Detect which cell encompasses the target text, then output its [X, Y] center coordinate. 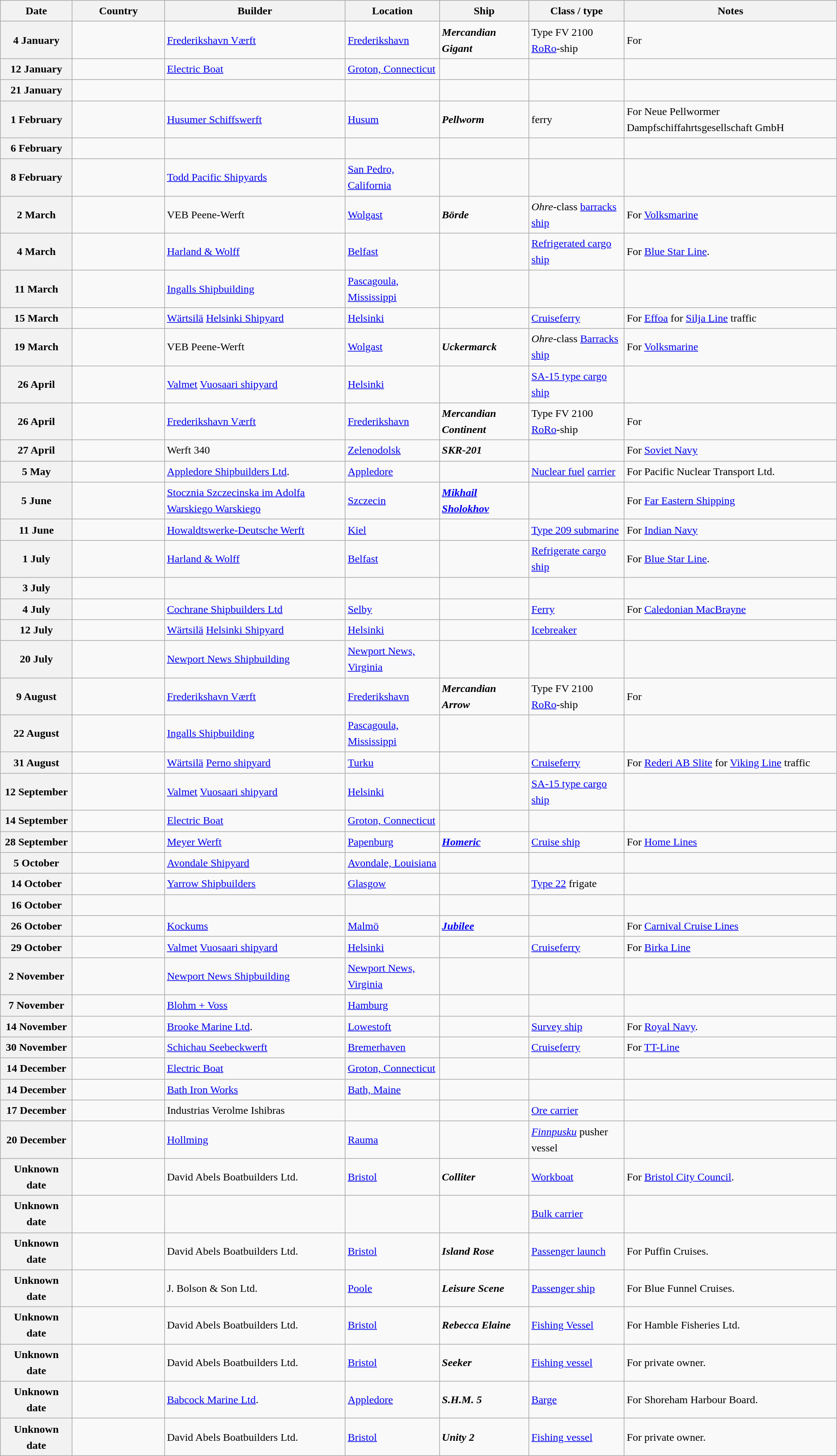
15 March [37, 318]
Avondale Shipyard [255, 863]
Survey ship [577, 1026]
Husumer Schiffswerft [255, 119]
27 April [37, 451]
3 July [37, 588]
Bulk carrier [577, 1214]
Wärtsilä Perno shipyard [255, 762]
Zelenodolsk [393, 451]
For Shoreham Harbour Board. [731, 1400]
14 September [37, 820]
22 August [37, 734]
Mikhail Sholokhov [484, 501]
For Pacific Nuclear Transport Ltd. [731, 471]
Bath, Maine [393, 1090]
Location [393, 11]
Werft 340 [255, 451]
Howaldtswerke-Deutsche Werft [255, 530]
For Carnival Cruise Lines [731, 926]
San Pedro, California [393, 177]
For Home Lines [731, 842]
Börde [484, 215]
Cruise ship [577, 842]
Meyer Werft [255, 842]
Yarrow Shipbuilders [255, 884]
8 February [37, 177]
Industrias Verolme Ishibras [255, 1110]
Type 22 frigate [577, 884]
28 September [37, 842]
16 October [37, 905]
Passenger launch [577, 1252]
19 March [37, 347]
Passenger ship [577, 1288]
Stocznia Szczecinska im Adolfa Warskiego Warskiego [255, 501]
ferry [577, 119]
30 November [37, 1048]
Rebecca Elaine [484, 1326]
4 January [37, 40]
For Birka Line [731, 947]
Type 209 submarine [577, 530]
Leisure Scene [484, 1288]
Kiel [393, 530]
26 October [37, 926]
12 July [37, 630]
20 December [37, 1140]
1 July [37, 559]
5 October [37, 863]
9 August [37, 696]
14 October [37, 884]
Mercandian Continent [484, 421]
6 February [37, 149]
Hollming [255, 1140]
Blohm + Voss [255, 1006]
Babcock Marine Ltd. [255, 1400]
Szczecin [393, 501]
Brooke Marine Ltd. [255, 1026]
For Effoa for Silja Line traffic [731, 318]
For Far Eastern Shipping [731, 501]
31 August [37, 762]
For Caledonian MacBrayne [731, 609]
29 October [37, 947]
Ore carrier [577, 1110]
Workboat [577, 1176]
12 September [37, 792]
SKR-201 [484, 451]
Refrigerated cargo ship [577, 251]
Poole [393, 1288]
Mercandian Arrow [484, 696]
Jubilee [484, 926]
4 March [37, 251]
Fishing Vessel [577, 1326]
Unity 2 [484, 1437]
Finnpusku pusher vessel [577, 1140]
Bath Iron Works [255, 1090]
Schichau Seebeckwerft [255, 1048]
7 November [37, 1006]
Date [37, 11]
Husum [393, 119]
Cochrane Shipbuilders Ltd [255, 609]
Malmö [393, 926]
20 July [37, 659]
5 May [37, 471]
S.H.M. 5 [484, 1400]
2 March [37, 215]
Notes [731, 11]
2 November [37, 976]
Avondale, Louisiana [393, 863]
For Indian Navy [731, 530]
Ohre-class barracks ship [577, 215]
Papenburg [393, 842]
For Hamble Fisheries Ltd. [731, 1326]
For Puffin Cruises. [731, 1252]
Rauma [393, 1140]
Appledore Shipbuilders Ltd. [255, 471]
For Neue Pellwormer Dampfschiffahrtsgesellschaft GmbH [731, 119]
Homeric [484, 842]
Pellworm [484, 119]
Seeker [484, 1363]
Glasgow [393, 884]
Colliter [484, 1176]
Selby [393, 609]
Refrigerate cargo ship [577, 559]
Island Rose [484, 1252]
Ship [484, 11]
Lowestoft [393, 1026]
Mercandian Gigant [484, 40]
5 June [37, 501]
Hamburg [393, 1006]
For Rederi AB Slite for Viking Line traffic [731, 762]
Turku [393, 762]
For Soviet Navy [731, 451]
For Bristol City Council. [731, 1176]
Kockums [255, 926]
21 January [37, 90]
Bremerhaven [393, 1048]
J. Bolson & Son Ltd. [255, 1288]
Icebreaker [577, 630]
Barge [577, 1400]
Ohre-class Barracks ship [577, 347]
1 February [37, 119]
12 January [37, 69]
4 July [37, 609]
17 December [37, 1110]
Nuclear fuel carrier [577, 471]
For TT-Line [731, 1048]
Builder [255, 11]
Class / type [577, 11]
For Royal Navy. [731, 1026]
Country [118, 11]
Ferry [577, 609]
Todd Pacific Shipyards [255, 177]
For Blue Funnel Cruises. [731, 1288]
14 November [37, 1026]
11 March [37, 289]
Uckermarck [484, 347]
11 June [37, 530]
